Capture the cell that displays the provided text and extract its [x, y] central coordinate. 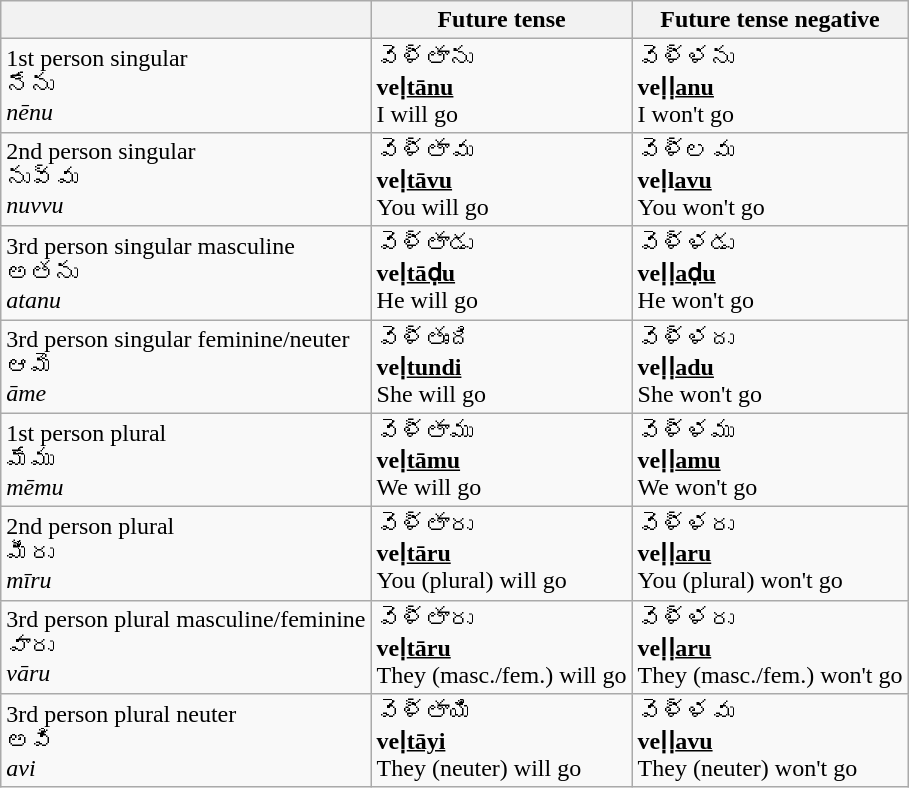
వెళ్తాడుveḷtāḍuHe will go [502, 273]
వెళ్ళనుveḷḷanuI won't go [770, 86]
వెళ్ళముveḷḷamuWe won't go [770, 460]
వెళ్తారుveḷtāruThey (masc./fem.) will go [502, 647]
3rd person plural neuterఅవిavi [186, 741]
వెళ్తాముveḷtāmuWe will go [502, 460]
వెళ్ళరుveḷḷaruYou (plural) won't go [770, 554]
వెళ్తావుveḷtāvuYou will go [502, 179]
వెళ్తాయిveḷtāyiThey (neuter) will go [502, 741]
వెళ్లవుveḷlavuYou won't go [770, 179]
Future tense negative [770, 20]
వెళ్తారుveḷtāruYou (plural) will go [502, 554]
Future tense [502, 20]
1st person singularనేనుnēnu [186, 86]
2nd person singularనువ్వుnuvvu [186, 179]
3rd person plural masculine/feminineవారుvāru [186, 647]
1st person pluralమేముmēmu [186, 460]
3rd person singular feminine/neuterఆమెāme [186, 367]
వెళ్తుందిveḷtundiShe will go [502, 367]
వెళ్ళడుveḷḷaḍuHe won't go [770, 273]
వెళ్తానుveḷtānuI will go [502, 86]
వెళ్ళరుveḷḷaruThey (masc./fem.) won't go [770, 647]
3rd person singular masculineఅతనుatanu [186, 273]
వెళ్ళదుveḷḷaduShe won't go [770, 367]
వెళ్ళవుveḷḷavuThey (neuter) won't go [770, 741]
2nd person pluralమీరుmīru [186, 554]
